Locate the cell with the specified text and output its [x, y] center coordinate. 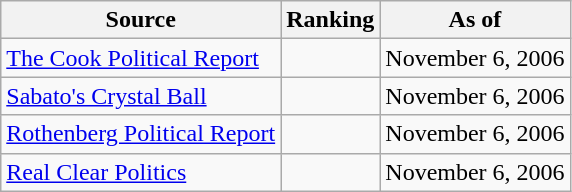
Sabato's Crystal Ball [141, 96]
Real Clear Politics [141, 172]
Source [141, 20]
As of [475, 20]
The Cook Political Report [141, 58]
Rothenberg Political Report [141, 134]
Ranking [330, 20]
